Provide the (x, y) coordinate of the cell's center where the given text is located.  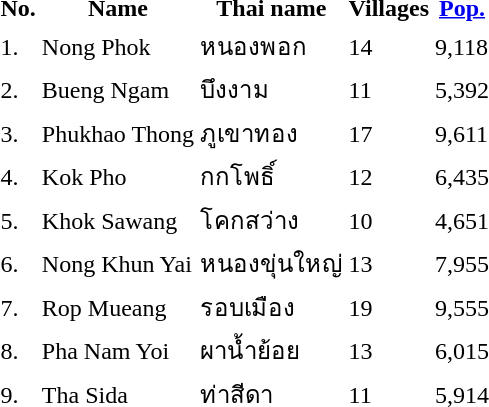
บึงงาม (272, 90)
หนองพอก (272, 46)
ภูเขาทอง (272, 133)
17 (388, 133)
12 (388, 176)
Rop Mueang (118, 307)
Khok Sawang (118, 220)
Phukhao Thong (118, 133)
หนองขุ่นใหญ่ (272, 264)
10 (388, 220)
Kok Pho (118, 176)
รอบเมือง (272, 307)
กกโพธิ์ (272, 176)
14 (388, 46)
Nong Phok (118, 46)
ผาน้ำย้อย (272, 350)
Pha Nam Yoi (118, 350)
Bueng Ngam (118, 90)
11 (388, 90)
19 (388, 307)
Nong Khun Yai (118, 264)
โคกสว่าง (272, 220)
